Output the (x, y) coordinate of the center of the cell containing the given text.  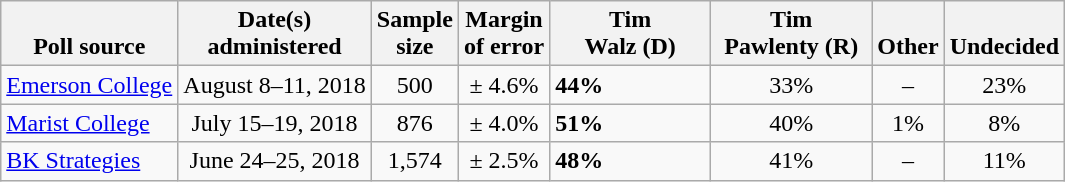
Marist College (90, 123)
TimPawlenty (R) (792, 34)
Undecided (1004, 34)
33% (792, 85)
48% (630, 161)
TimWalz (D) (630, 34)
41% (792, 161)
11% (1004, 161)
40% (792, 123)
Marginof error (504, 34)
8% (1004, 123)
1,574 (414, 161)
August 8–11, 2018 (275, 85)
Samplesize (414, 34)
1% (908, 123)
June 24–25, 2018 (275, 161)
876 (414, 123)
BK Strategies (90, 161)
± 4.6% (504, 85)
23% (1004, 85)
44% (630, 85)
500 (414, 85)
July 15–19, 2018 (275, 123)
Emerson College (90, 85)
± 4.0% (504, 123)
Date(s)administered (275, 34)
51% (630, 123)
± 2.5% (504, 161)
Poll source (90, 34)
Other (908, 34)
